Return (X, Y) of the center of cell containing provided text 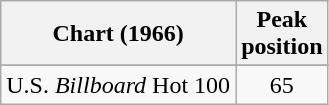
U.S. Billboard Hot 100 (118, 85)
Chart (1966) (118, 34)
65 (282, 85)
Peakposition (282, 34)
